Identify which cell holds the provided text, then report its [x, y] central coordinate. 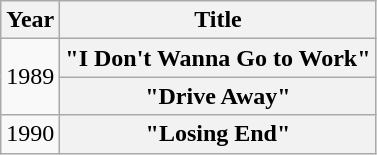
Title [218, 20]
"Losing End" [218, 134]
1990 [30, 134]
1989 [30, 77]
"Drive Away" [218, 96]
"I Don't Wanna Go to Work" [218, 58]
Year [30, 20]
